Return the [x, y] coordinate for the center point of the cell that contains the specified text.  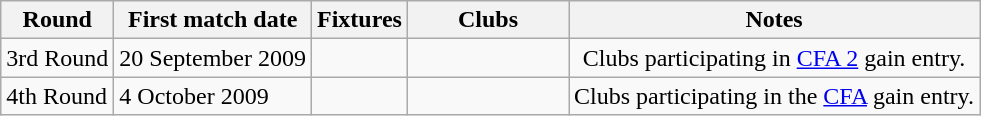
Clubs [488, 20]
4 October 2009 [213, 96]
4th Round [58, 96]
First match date [213, 20]
3rd Round [58, 58]
Clubs participating in CFA 2 gain entry. [774, 58]
Notes [774, 20]
Round [58, 20]
20 September 2009 [213, 58]
Clubs participating in the CFA gain entry. [774, 96]
Fixtures [360, 20]
